Search for the cell housing the specified text and yield its (x, y) center coordinate. 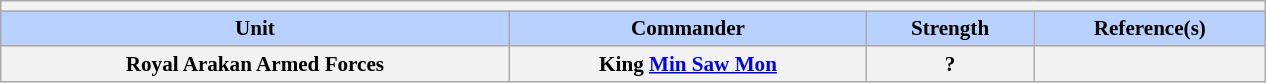
Reference(s) (1150, 28)
Commander (688, 28)
Royal Arakan Armed Forces (255, 64)
Unit (255, 28)
? (950, 64)
Strength (950, 28)
King Min Saw Mon (688, 64)
